Capture the cell that displays the provided text and extract its (x, y) central coordinate. 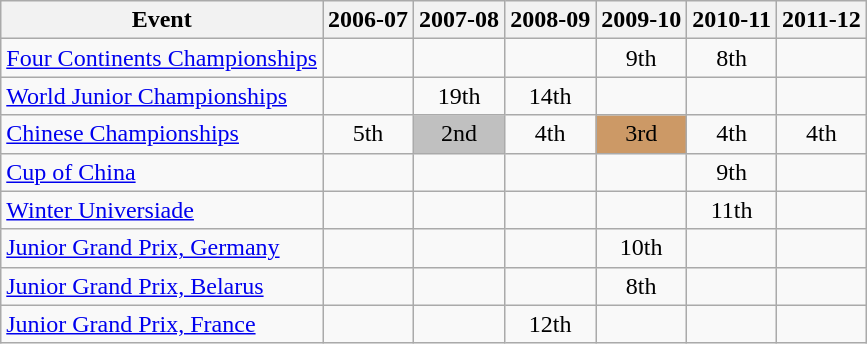
Junior Grand Prix, Germany (162, 248)
Winter Universiade (162, 210)
Cup of China (162, 172)
14th (550, 96)
2009-10 (642, 20)
2011-12 (821, 20)
12th (550, 324)
Chinese Championships (162, 134)
2006-07 (368, 20)
3rd (642, 134)
Junior Grand Prix, France (162, 324)
World Junior Championships (162, 96)
5th (368, 134)
10th (642, 248)
Four Continents Championships (162, 58)
19th (460, 96)
11th (732, 210)
Event (162, 20)
2nd (460, 134)
2010-11 (732, 20)
2007-08 (460, 20)
2008-09 (550, 20)
Junior Grand Prix, Belarus (162, 286)
